Capture the cell that displays the provided text and extract its [X, Y] central coordinate. 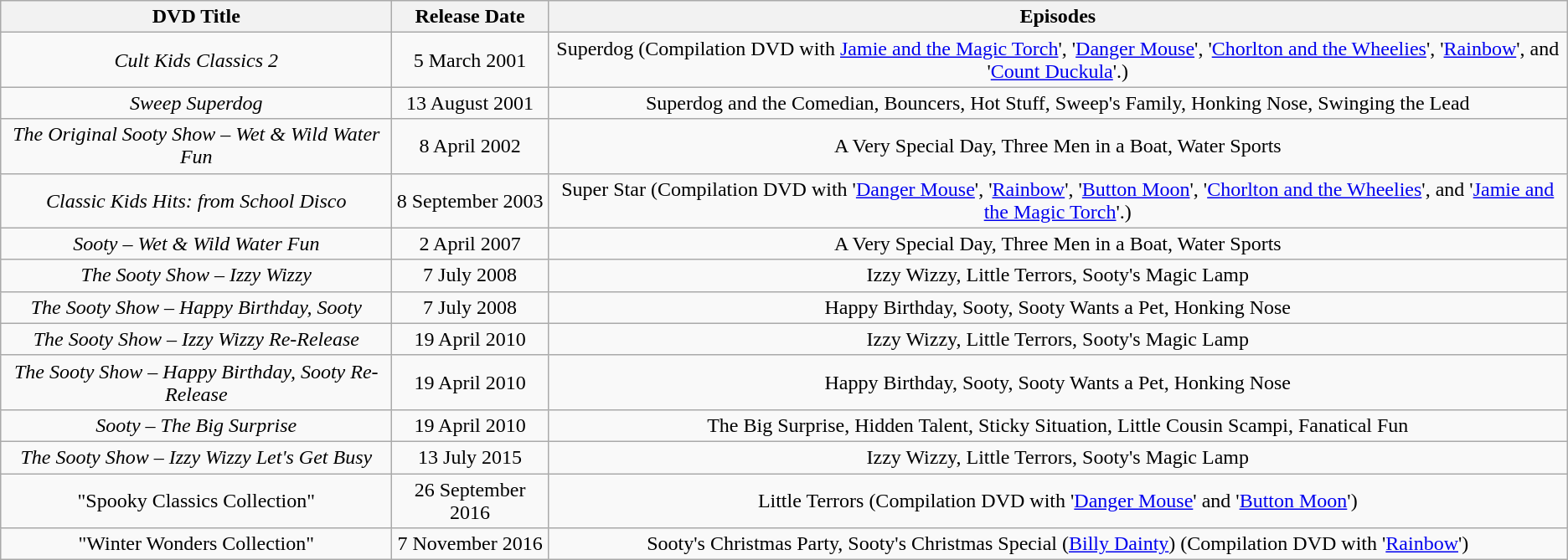
The Sooty Show – Izzy Wizzy Re-Release [196, 339]
Sweep Superdog [196, 103]
2 April 2007 [470, 244]
Episodes [1057, 17]
13 July 2015 [470, 457]
13 August 2001 [470, 103]
"Winter Wonders Collection" [196, 544]
8 September 2003 [470, 201]
Sooty's Christmas Party, Sooty's Christmas Special (Billy Dainty) (Compilation DVD with 'Rainbow') [1057, 544]
The Sooty Show – Izzy Wizzy [196, 275]
DVD Title [196, 17]
The Sooty Show – Happy Birthday, Sooty [196, 307]
Little Terrors (Compilation DVD with 'Danger Mouse' and 'Button Moon') [1057, 501]
Sooty – The Big Surprise [196, 425]
Cult Kids Classics 2 [196, 60]
The Big Surprise, Hidden Talent, Sticky Situation, Little Cousin Scampi, Fanatical Fun [1057, 425]
Superdog and the Comedian, Bouncers, Hot Stuff, Sweep's Family, Honking Nose, Swinging the Lead [1057, 103]
"Spooky Classics Collection" [196, 501]
Classic Kids Hits: from School Disco [196, 201]
Super Star (Compilation DVD with 'Danger Mouse', 'Rainbow', 'Button Moon', 'Chorlton and the Wheelies', and 'Jamie and the Magic Torch'.) [1057, 201]
26 September 2016 [470, 501]
8 April 2002 [470, 146]
Release Date [470, 17]
The Original Sooty Show – Wet & Wild Water Fun [196, 146]
5 March 2001 [470, 60]
The Sooty Show – Happy Birthday, Sooty Re-Release [196, 382]
The Sooty Show – Izzy Wizzy Let's Get Busy [196, 457]
7 November 2016 [470, 544]
Superdog (Compilation DVD with Jamie and the Magic Torch', 'Danger Mouse', 'Chorlton and the Wheelies', 'Rainbow', and 'Count Duckula'.) [1057, 60]
Sooty – Wet & Wild Water Fun [196, 244]
